Locate the cell with the specified text and output its [x, y] center coordinate. 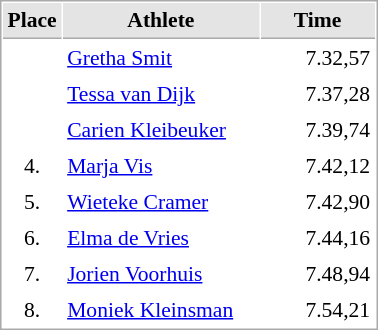
7.42,90 [318, 201]
Gretha Smit [161, 57]
Carien Kleibeuker [161, 129]
8. [32, 309]
Time [318, 21]
Moniek Kleinsman [161, 309]
4. [32, 165]
Jorien Voorhuis [161, 273]
Place [32, 21]
7.48,94 [318, 273]
Athlete [161, 21]
7.32,57 [318, 57]
Elma de Vries [161, 237]
Wieteke Cramer [161, 201]
7.54,21 [318, 309]
6. [32, 237]
Tessa van Dijk [161, 93]
7.37,28 [318, 93]
7.42,12 [318, 165]
5. [32, 201]
7. [32, 273]
7.44,16 [318, 237]
7.39,74 [318, 129]
Marja Vis [161, 165]
